Extract the [X, Y] coordinate from the center of the cell holding the provided text.  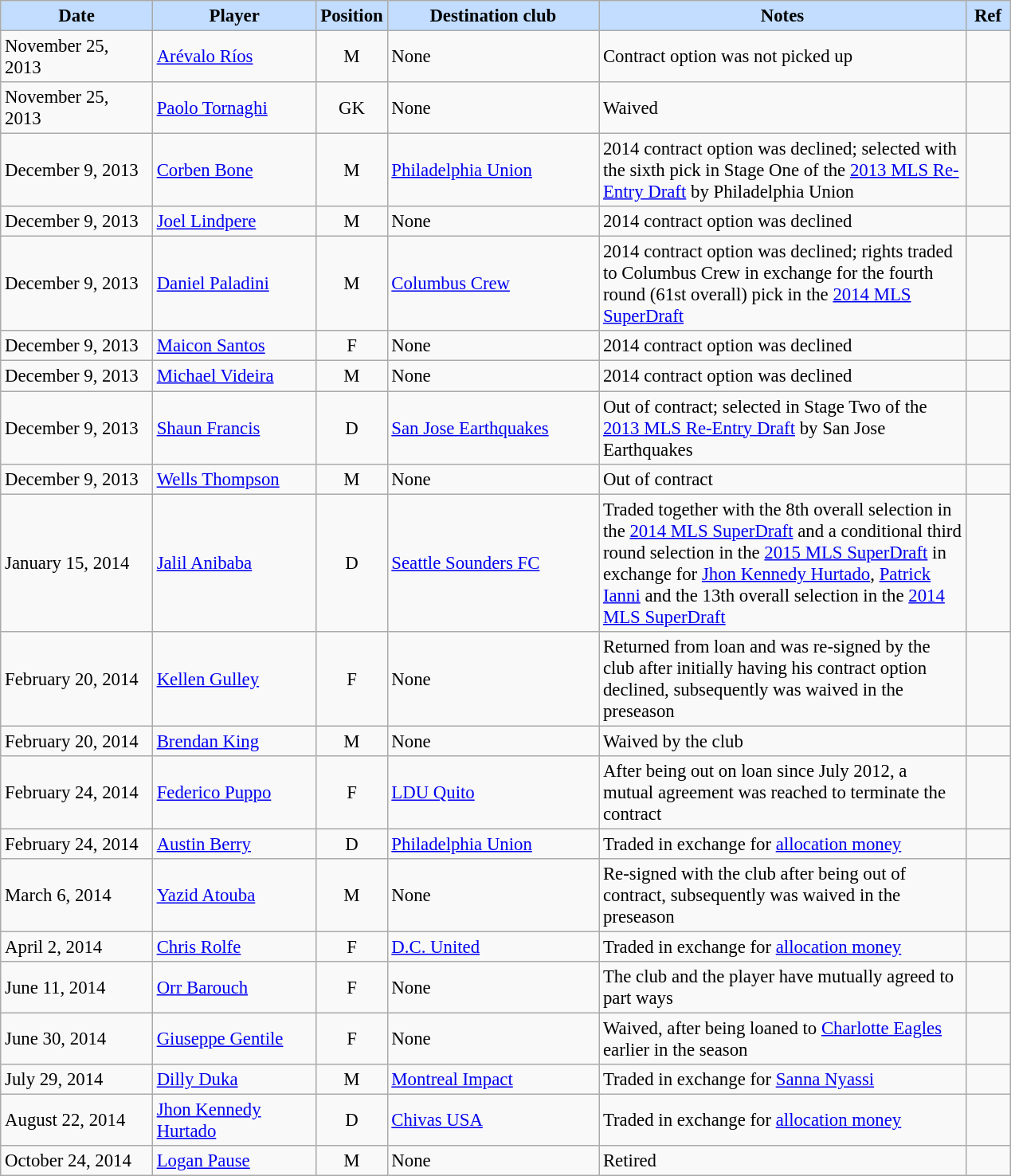
Out of contract [782, 479]
Giuseppe Gentile [234, 1039]
Returned from loan and was re-signed by the club after initially having his contract option declined, subsequently was waived in the preseason [782, 679]
Montreal Impact [493, 1080]
LDU Quito [493, 793]
2014 contract option was declined; rights traded to Columbus Crew in exchange for the fourth round (61st overall) pick in the 2014 MLS SuperDraft [782, 284]
Chris Rolfe [234, 947]
June 11, 2014 [76, 988]
Orr Barouch [234, 988]
Columbus Crew [493, 284]
Re-signed with the club after being out of contract, subsequently was waived in the preseason [782, 896]
June 30, 2014 [76, 1039]
Joel Lindpere [234, 221]
Wells Thompson [234, 479]
April 2, 2014 [76, 947]
Dilly Duka [234, 1080]
San Jose Earthquakes [493, 428]
GK [352, 108]
Waived [782, 108]
Out of contract; selected in Stage Two of the 2013 MLS Re-Entry Draft by San Jose Earthquakes [782, 428]
Arévalo Ríos [234, 57]
Ref [988, 16]
Date [76, 16]
2014 contract option was declined; selected with the sixth pick in Stage One of the 2013 MLS Re-Entry Draft by Philadelphia Union [782, 171]
Notes [782, 16]
Brendan King [234, 741]
The club and the player have mutually agreed to part ways [782, 988]
Waived by the club [782, 741]
Michael Videira [234, 376]
Retired [782, 1161]
Austin Berry [234, 844]
Daniel Paladini [234, 284]
Player [234, 16]
Chivas USA [493, 1120]
Waived, after being loaned to Charlotte Eagles earlier in the season [782, 1039]
Jhon Kennedy Hurtado [234, 1120]
August 22, 2014 [76, 1120]
Yazid Atouba [234, 896]
Traded in exchange for Sanna Nyassi [782, 1080]
October 24, 2014 [76, 1161]
After being out on loan since July 2012, a mutual agreement was reached to terminate the contract [782, 793]
Federico Puppo [234, 793]
Contract option was not picked up [782, 57]
January 15, 2014 [76, 563]
July 29, 2014 [76, 1080]
Corben Bone [234, 171]
Position [352, 16]
Destination club [493, 16]
D.C. United [493, 947]
March 6, 2014 [76, 896]
Kellen Gulley [234, 679]
Maicon Santos [234, 347]
Paolo Tornaghi [234, 108]
Jalil Anibaba [234, 563]
Seattle Sounders FC [493, 563]
Logan Pause [234, 1161]
Shaun Francis [234, 428]
